From the cell containing the given text, extract its center point as (X, Y) coordinate. 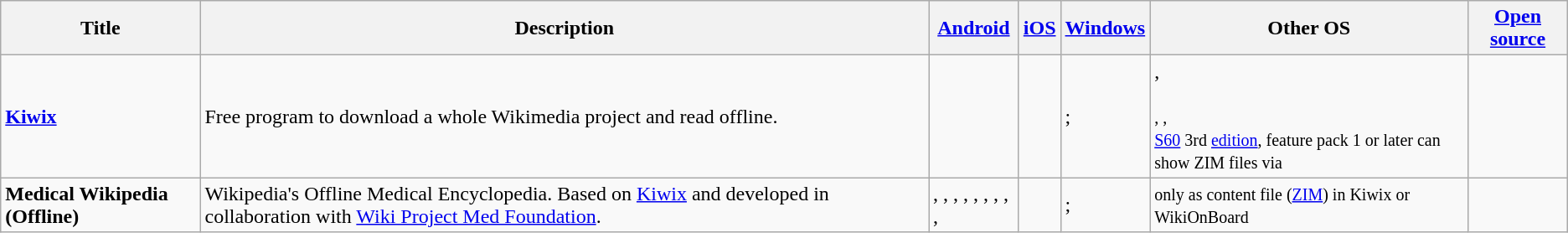
Wikipedia's Offline Medical Encyclopedia. Based on Kiwix and developed in collaboration with Wiki Project Med Foundation. (565, 205)
Android (973, 28)
, , , , , , , , , (973, 205)
Open source (1518, 28)
Description (565, 28)
Windows (1106, 28)
Kiwix (101, 116)
Title (101, 28)
Other OS (1309, 28)
Medical Wikipedia (Offline) (101, 205)
Free program to download a whole Wikimedia project and read offline. (565, 116)
only as content file (ZIM) in Kiwix or WikiOnBoard (1309, 205)
iOS (1039, 28)
, , ,S60 3rd edition, feature pack 1 or later can show ZIM files via (1309, 116)
